Output the [X, Y] coordinate of the center of the cell containing the given text.  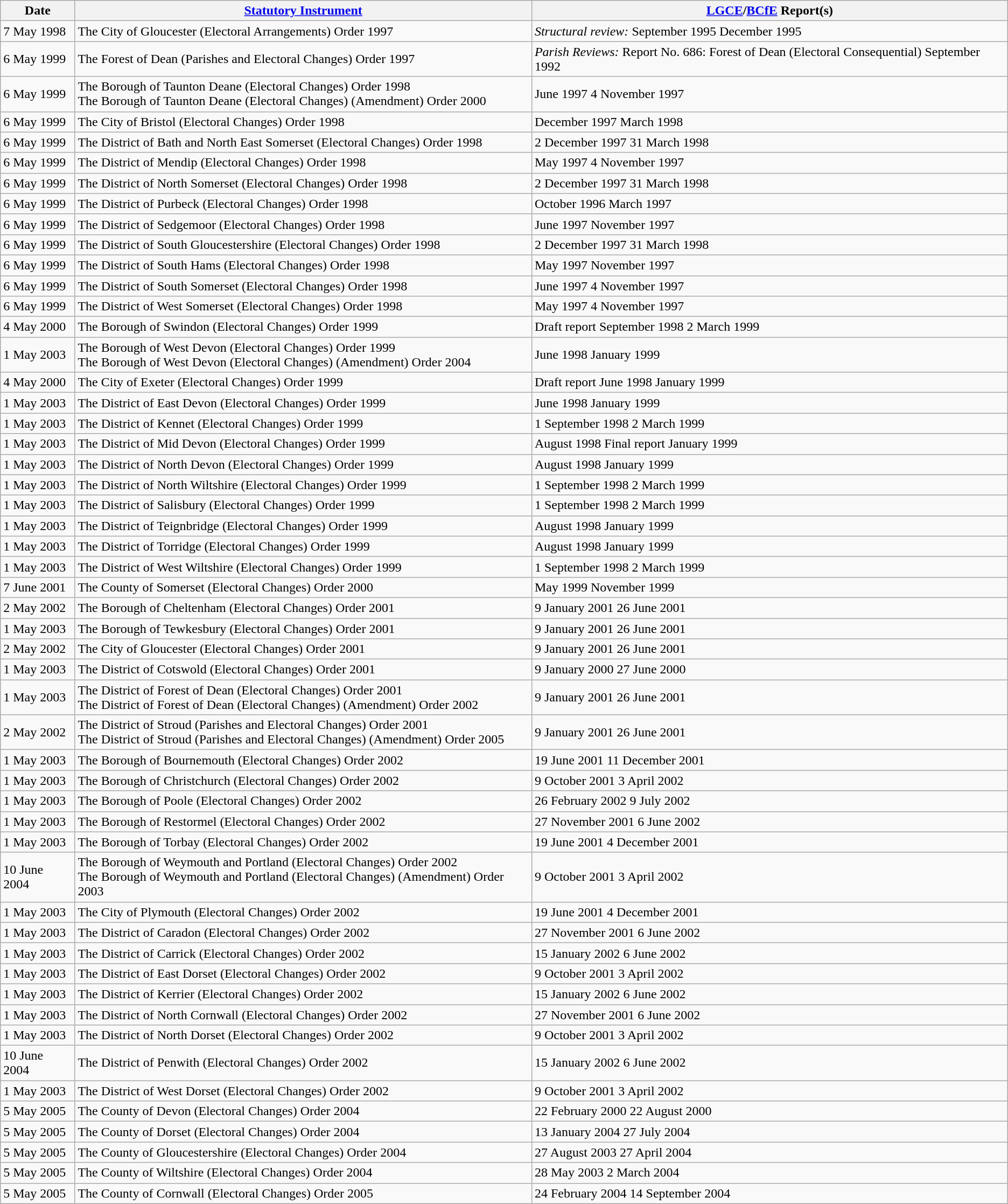
The District of Carrick (Electoral Changes) Order 2002 [304, 953]
LGCE/BCfE Report(s) [769, 11]
The District of West Dorset (Electoral Changes) Order 2002 [304, 1091]
The County of Gloucestershire (Electoral Changes) Order 2004 [304, 1152]
The District of Kennet (Electoral Changes) Order 1999 [304, 423]
22 February 2000 22 August 2000 [769, 1111]
August 1998 Final report January 1999 [769, 444]
May 1999 November 1999 [769, 587]
The Borough of Torbay (Electoral Changes) Order 2002 [304, 842]
June 1997 November 1997 [769, 224]
The Borough of Weymouth and Portland (Electoral Changes) Order 2002The Borough of Weymouth and Portland (Electoral Changes) (Amendment) Order 2003 [304, 877]
Draft report June 1998 January 1999 [769, 382]
Statutory Instrument [304, 11]
The District of Caradon (Electoral Changes) Order 2002 [304, 932]
The District of North Devon (Electoral Changes) Order 1999 [304, 464]
The District of South Somerset (Electoral Changes) Order 1998 [304, 286]
October 1996 March 1997 [769, 204]
The City of Plymouth (Electoral Changes) Order 2002 [304, 912]
The District of Salisbury (Electoral Changes) Order 1999 [304, 505]
The District of South Hams (Electoral Changes) Order 1998 [304, 265]
The Borough of Poole (Electoral Changes) Order 2002 [304, 801]
The District of Forest of Dean (Electoral Changes) Order 2001The District of Forest of Dean (Electoral Changes) (Amendment) Order 2002 [304, 697]
28 May 2003 2 March 2004 [769, 1173]
The County of Dorset (Electoral Changes) Order 2004 [304, 1132]
The District of Teignbridge (Electoral Changes) Order 1999 [304, 526]
7 May 1998 [38, 31]
The District of South Gloucestershire (Electoral Changes) Order 1998 [304, 245]
The City of Gloucester (Electoral Arrangements) Order 1997 [304, 31]
7 June 2001 [38, 587]
9 January 2000 27 June 2000 [769, 670]
December 1997 March 1998 [769, 122]
The County of Wiltshire (Electoral Changes) Order 2004 [304, 1173]
The District of East Dorset (Electoral Changes) Order 2002 [304, 973]
The County of Cornwall (Electoral Changes) Order 2005 [304, 1193]
The Borough of Taunton Deane (Electoral Changes) Order 1998The Borough of Taunton Deane (Electoral Changes) (Amendment) Order 2000 [304, 94]
24 February 2004 14 September 2004 [769, 1193]
The Borough of Restormel (Electoral Changes) Order 2002 [304, 822]
The District of Mendip (Electoral Changes) Order 1998 [304, 163]
The Borough of Swindon (Electoral Changes) Order 1999 [304, 327]
The District of North Cornwall (Electoral Changes) Order 2002 [304, 1014]
The District of Sedgemoor (Electoral Changes) Order 1998 [304, 224]
The City of Bristol (Electoral Changes) Order 1998 [304, 122]
Date [38, 11]
The City of Exeter (Electoral Changes) Order 1999 [304, 382]
The County of Somerset (Electoral Changes) Order 2000 [304, 587]
The District of North Somerset (Electoral Changes) Order 1998 [304, 183]
The District of North Wiltshire (Electoral Changes) Order 1999 [304, 485]
The Borough of West Devon (Electoral Changes) Order 1999The Borough of West Devon (Electoral Changes) (Amendment) Order 2004 [304, 354]
The Forest of Dean (Parishes and Electoral Changes) Order 1997 [304, 59]
The District of Stroud (Parishes and Electoral Changes) Order 2001The District of Stroud (Parishes and Electoral Changes) (Amendment) Order 2005 [304, 733]
27 August 2003 27 April 2004 [769, 1152]
The County of Devon (Electoral Changes) Order 2004 [304, 1111]
26 February 2002 9 July 2002 [769, 801]
The Borough of Bournemouth (Electoral Changes) Order 2002 [304, 760]
The District of East Devon (Electoral Changes) Order 1999 [304, 403]
May 1997 November 1997 [769, 265]
Draft report September 1998 2 March 1999 [769, 327]
The District of West Somerset (Electoral Changes) Order 1998 [304, 307]
The District of Purbeck (Electoral Changes) Order 1998 [304, 204]
The District of Torridge (Electoral Changes) Order 1999 [304, 546]
19 June 2001 11 December 2001 [769, 760]
The District of Bath and North East Somerset (Electoral Changes) Order 1998 [304, 142]
The District of North Dorset (Electoral Changes) Order 2002 [304, 1035]
The City of Gloucester (Electoral Changes) Order 2001 [304, 649]
Structural review: September 1995 December 1995 [769, 31]
The Borough of Christchurch (Electoral Changes) Order 2002 [304, 781]
13 January 2004 27 July 2004 [769, 1132]
The District of West Wiltshire (Electoral Changes) Order 1999 [304, 567]
The District of Mid Devon (Electoral Changes) Order 1999 [304, 444]
The District of Cotswold (Electoral Changes) Order 2001 [304, 670]
The District of Kerrier (Electoral Changes) Order 2002 [304, 994]
The Borough of Cheltenham (Electoral Changes) Order 2001 [304, 608]
Parish Reviews: Report No. 686: Forest of Dean (Electoral Consequential) September 1992 [769, 59]
The Borough of Tewkesbury (Electoral Changes) Order 2001 [304, 629]
The District of Penwith (Electoral Changes) Order 2002 [304, 1063]
